Capture the cell that displays the provided text and extract its (x, y) central coordinate. 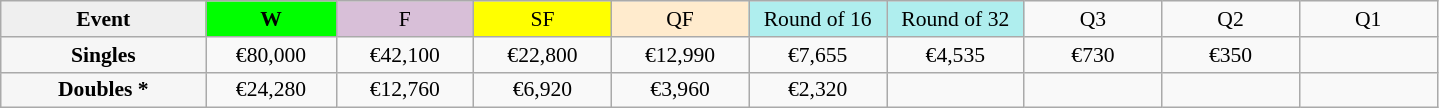
Q3 (1093, 19)
€42,100 (405, 55)
W (271, 19)
QF (680, 19)
€350 (1231, 55)
€6,920 (543, 90)
€3,960 (680, 90)
Q2 (1231, 19)
€4,535 (955, 55)
Q1 (1368, 19)
€2,320 (818, 90)
F (405, 19)
Round of 32 (955, 19)
Doubles * (104, 90)
€12,990 (680, 55)
€7,655 (818, 55)
€12,760 (405, 90)
Singles (104, 55)
€22,800 (543, 55)
SF (543, 19)
Round of 16 (818, 19)
Event (104, 19)
€730 (1093, 55)
€24,280 (271, 90)
€80,000 (271, 55)
